Pinpoint the cell where the given text exists, returning its (X, Y) midpoint coordinate. 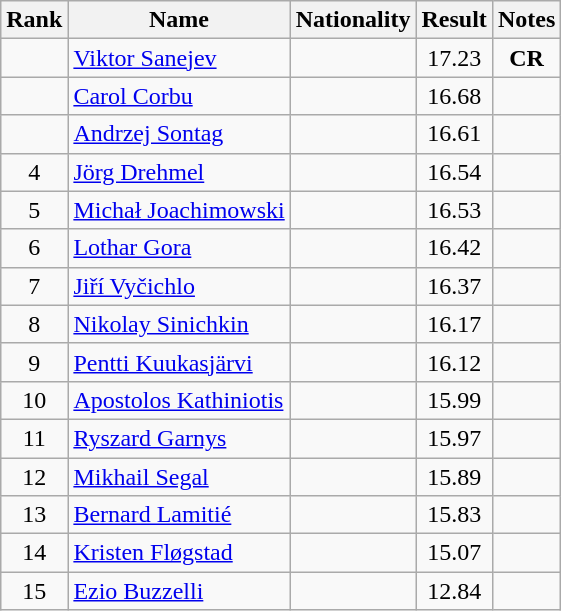
10 (34, 400)
CR (526, 58)
15.97 (454, 438)
7 (34, 286)
16.68 (454, 96)
16.17 (454, 324)
16.37 (454, 286)
16.54 (454, 172)
16.61 (454, 134)
Nikolay Sinichkin (179, 324)
Bernard Lamitié (179, 515)
15.89 (454, 477)
Ezio Buzzelli (179, 591)
11 (34, 438)
Lothar Gora (179, 248)
Apostolos Kathiniotis (179, 400)
14 (34, 553)
16.12 (454, 362)
15.99 (454, 400)
Result (454, 20)
15.83 (454, 515)
Name (179, 20)
Nationality (353, 20)
4 (34, 172)
Mikhail Segal (179, 477)
6 (34, 248)
15.07 (454, 553)
12.84 (454, 591)
Ryszard Garnys (179, 438)
16.42 (454, 248)
Notes (526, 20)
Jiří Vyčichlo (179, 286)
Rank (34, 20)
8 (34, 324)
5 (34, 210)
17.23 (454, 58)
13 (34, 515)
Viktor Sanejev (179, 58)
Jörg Drehmel (179, 172)
Kristen Fløgstad (179, 553)
9 (34, 362)
12 (34, 477)
Pentti Kuukasjärvi (179, 362)
16.53 (454, 210)
15 (34, 591)
Carol Corbu (179, 96)
Andrzej Sontag (179, 134)
Michał Joachimowski (179, 210)
